Return [x, y] of the center of cell containing provided text 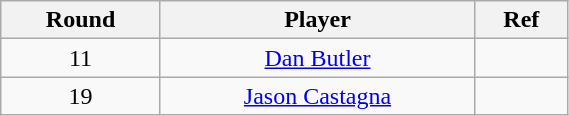
Dan Butler [317, 58]
19 [81, 96]
Jason Castagna [317, 96]
Player [317, 20]
Ref [522, 20]
Round [81, 20]
11 [81, 58]
